Pinpoint the cell where the given text exists, returning its (X, Y) midpoint coordinate. 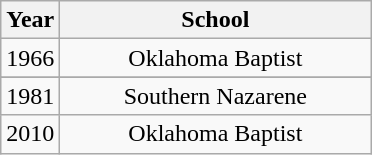
2010 (30, 134)
1966 (30, 58)
1981 (30, 96)
School (216, 20)
Southern Nazarene (216, 96)
Year (30, 20)
